Pinpoint the cell where the given text exists, returning its [x, y] midpoint coordinate. 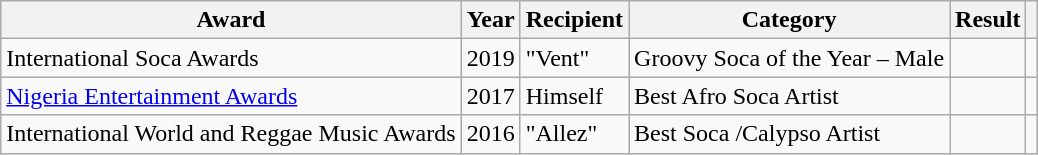
2017 [490, 96]
"Vent" [574, 58]
Himself [574, 96]
Nigeria Entertainment Awards [231, 96]
"Allez" [574, 134]
2019 [490, 58]
International Soca Awards [231, 58]
Result [988, 20]
Groovy Soca of the Year – Male [790, 58]
Recipient [574, 20]
Best Soca /Calypso Artist [790, 134]
Year [490, 20]
International World and Reggae Music Awards [231, 134]
Best Afro Soca Artist [790, 96]
Award [231, 20]
2016 [490, 134]
Category [790, 20]
